Output the (x, y) coordinate of the center of the cell containing the given text.  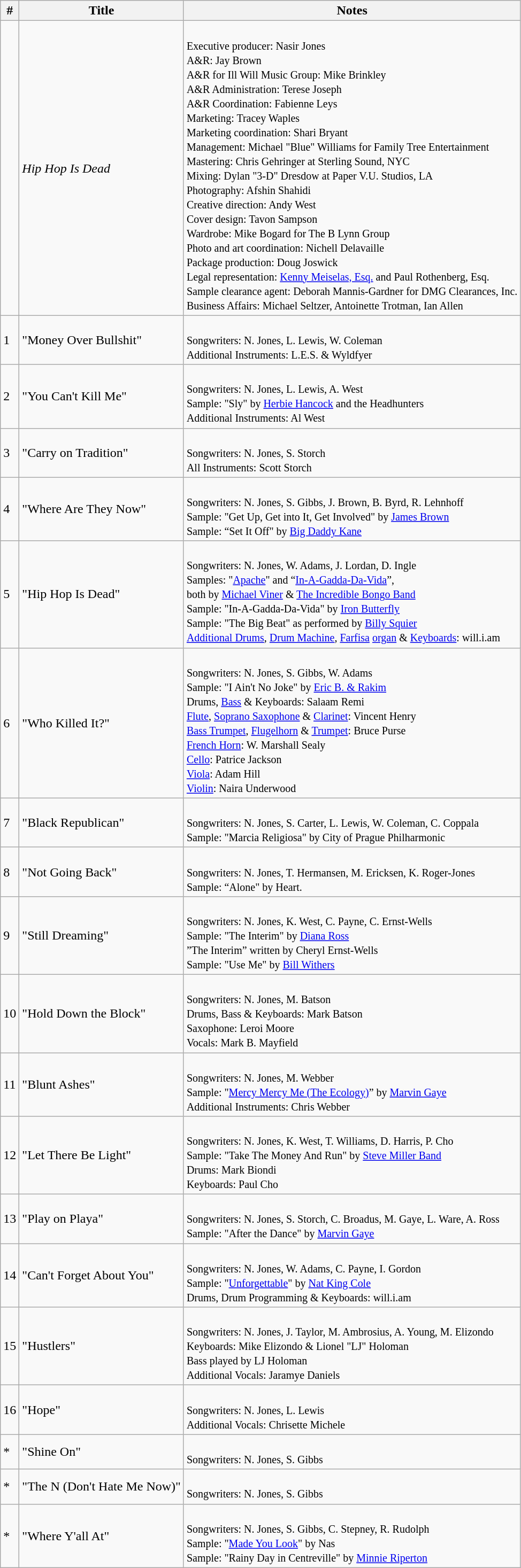
Title (102, 11)
Songwriters: N. Jones, S. StorchAll Instruments: Scott Storch (352, 453)
"Hold Down the Block" (102, 1013)
"Hustlers" (102, 1346)
Songwriters: N. Jones, L. LewisAdditional Vocals: Chrisette Michele (352, 1410)
"Where Are They Now" (102, 509)
12 (10, 1155)
"Money Over Bullshit" (102, 340)
8 (10, 872)
Songwriters: N. Jones, S. Storch, C. Broadus, M. Gaye, L. Ware, A. RossSample: "After the Dance" by Marvin Gaye (352, 1219)
Hip Hop Is Dead (102, 168)
"Blunt Ashes" (102, 1085)
11 (10, 1085)
"Shine On" (102, 1451)
Songwriters: N. Jones, T. Hermansen, M. Ericksen, K. Roger-JonesSample: “Alone" by Heart. (352, 872)
"Can't Forget About You" (102, 1275)
1 (10, 340)
Songwriters: N. Jones, M. BatsonDrums, Bass & Keyboards: Mark BatsonSaxophone: Leroi MooreVocals: Mark B. Mayfield (352, 1013)
4 (10, 509)
Songwriters: N. Jones, L. Lewis, W. ColemanAdditional Instruments: L.E.S. & Wyldfyer (352, 340)
5 (10, 594)
7 (10, 822)
14 (10, 1275)
"Hope" (102, 1410)
"Still Dreaming" (102, 935)
6 (10, 723)
"Let There Be Light" (102, 1155)
"Black Republican" (102, 822)
Songwriters: N. Jones, M. WebberSample: "Mercy Mercy Me (The Ecology)” by Marvin GayeAdditional Instruments: Chris Webber (352, 1085)
"The N (Don't Hate Me Now)" (102, 1487)
"You Can't Kill Me" (102, 397)
15 (10, 1346)
"Hip Hop Is Dead" (102, 594)
# (10, 11)
"Not Going Back" (102, 872)
Songwriters: N. Jones, S. Gibbs, C. Stepney, R. RudolphSample: "Made You Look" by NasSample: "Rainy Day in Centreville" by Minnie Riperton (352, 1536)
Notes (352, 11)
Songwriters: N. Jones, L. Lewis, A. WestSample: "Sly" by Herbie Hancock and the HeadhuntersAdditional Instruments: Al West (352, 397)
10 (10, 1013)
13 (10, 1219)
16 (10, 1410)
3 (10, 453)
"Carry on Tradition" (102, 453)
Songwriters: N. Jones, S. Carter, L. Lewis, W. Coleman, C. CoppalaSample: "Marcia Religiosa" by City of Prague Philharmonic (352, 822)
"Who Killed It?" (102, 723)
"Where Y'all At" (102, 1536)
"Play on Playa" (102, 1219)
2 (10, 397)
9 (10, 935)
Songwriters: N. Jones, W. Adams, C. Payne, I. GordonSample: "Unforgettable" by Nat King ColeDrums, Drum Programming & Keyboards: will.i.am (352, 1275)
